Provide the [X, Y] coordinate of the cell's center where the given text is located.  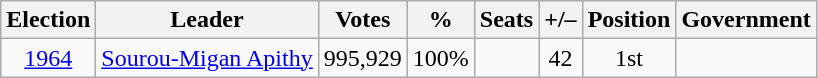
Seats [506, 20]
1st [629, 58]
42 [560, 58]
Leader [207, 20]
100% [440, 58]
995,929 [362, 58]
Sourou-Migan Apithy [207, 58]
Votes [362, 20]
1964 [48, 58]
Position [629, 20]
+/– [560, 20]
% [440, 20]
Government [746, 20]
Election [48, 20]
